Return the (x, y) coordinate for the center point of the cell that contains the specified text.  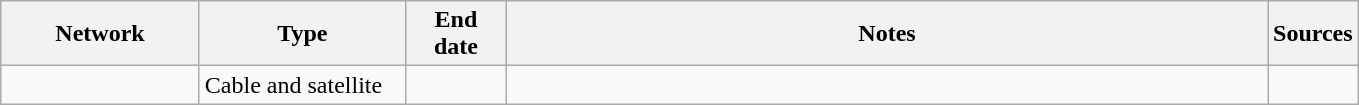
Network (100, 34)
End date (456, 34)
Notes (886, 34)
Cable and satellite (302, 85)
Sources (1314, 34)
Type (302, 34)
